Search for the cell housing the specified text and yield its (x, y) center coordinate. 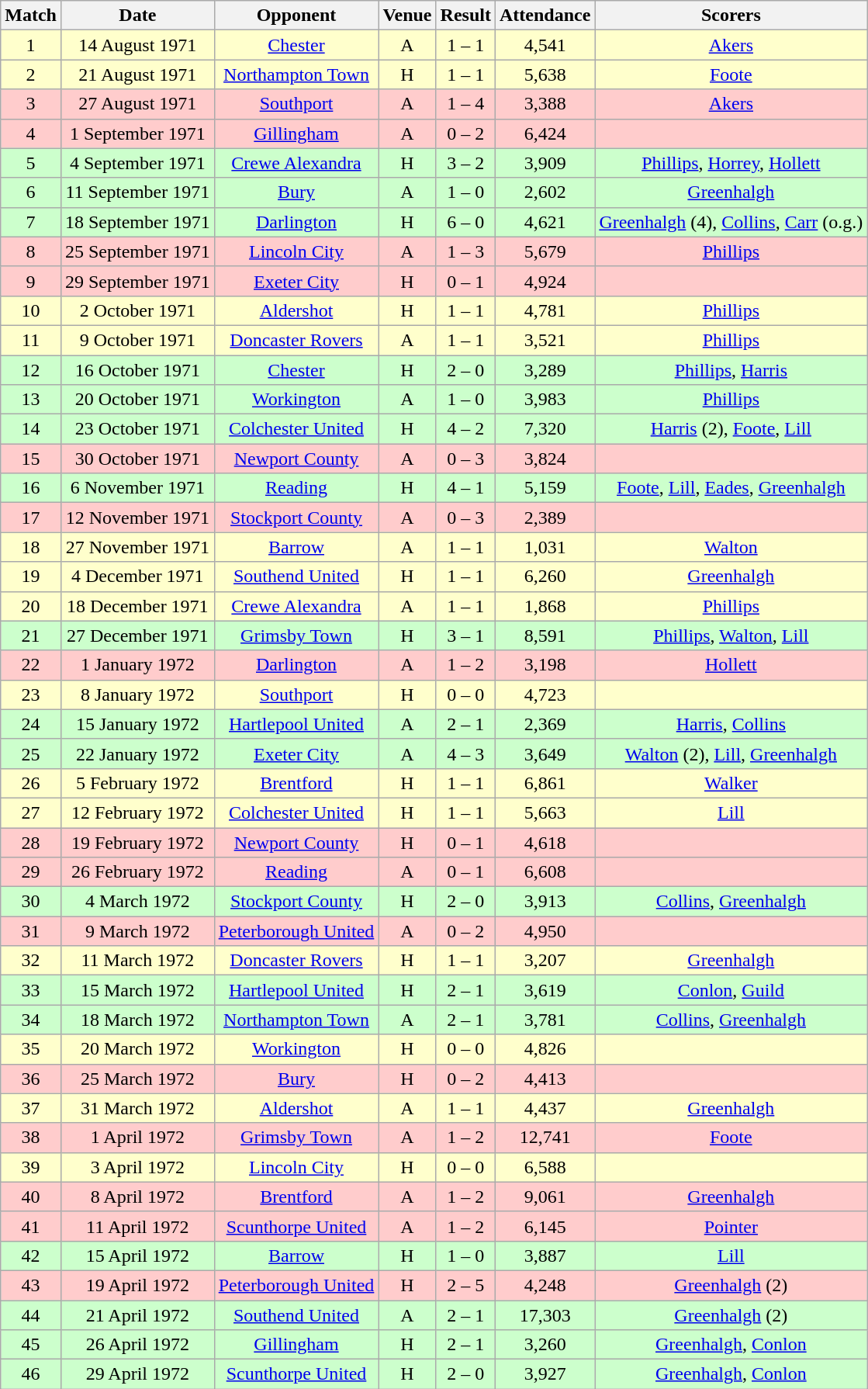
9 October 1971 (137, 340)
1 April 1972 (137, 1138)
1,031 (545, 547)
19 February 1972 (137, 842)
3,909 (545, 163)
5,663 (545, 812)
8 (31, 251)
12 (31, 370)
32 (31, 961)
Date (137, 16)
29 (31, 872)
5,159 (545, 488)
22 (31, 665)
Phillips, Horrey, Hollett (731, 163)
1 January 1972 (137, 665)
11 (31, 340)
38 (31, 1138)
24 (31, 724)
Match (31, 16)
31 March 1972 (137, 1108)
5,638 (545, 74)
25 (31, 753)
Greenhalgh (4), Collins, Carr (o.g.) (731, 222)
25 March 1972 (137, 1079)
2,602 (545, 192)
17 (31, 518)
4,541 (545, 45)
4 – 1 (465, 488)
4,437 (545, 1108)
30 (31, 902)
35 (31, 1049)
9 (31, 281)
4 – 3 (465, 753)
1 – 4 (465, 104)
23 October 1971 (137, 429)
33 (31, 990)
6,608 (545, 872)
13 (31, 400)
1 (31, 45)
31 (31, 931)
2,389 (545, 518)
3,781 (545, 1020)
Opponent (296, 16)
30 October 1971 (137, 459)
4 – 2 (465, 429)
Harris, Collins (731, 724)
6 November 1971 (137, 488)
26 (31, 783)
Conlon, Guild (731, 990)
18 December 1971 (137, 606)
27 November 1971 (137, 547)
7 (31, 222)
Walton (731, 547)
4 September 1971 (137, 163)
4,618 (545, 842)
4,723 (545, 694)
14 (31, 429)
15 (31, 459)
Walker (731, 783)
4 (31, 133)
11 March 1972 (137, 961)
Foote, Lill, Eades, Greenhalgh (731, 488)
4,621 (545, 222)
3,289 (545, 370)
4,781 (545, 310)
18 March 1972 (137, 1020)
3,260 (545, 1345)
3,887 (545, 1256)
22 January 1972 (137, 753)
2 (31, 74)
44 (31, 1315)
3 April 1972 (137, 1167)
29 September 1971 (137, 281)
23 (31, 694)
28 (31, 842)
42 (31, 1256)
6,145 (545, 1226)
15 January 1972 (137, 724)
4,950 (545, 931)
Scorers (731, 16)
3,619 (545, 990)
1 September 1971 (137, 133)
26 April 1972 (137, 1345)
20 (31, 606)
21 August 1971 (137, 74)
4 March 1972 (137, 902)
40 (31, 1197)
17,303 (545, 1315)
3,207 (545, 961)
18 September 1971 (137, 222)
36 (31, 1079)
20 March 1972 (137, 1049)
5,679 (545, 251)
Attendance (545, 16)
19 April 1972 (137, 1285)
1 – 3 (465, 251)
41 (31, 1226)
6,260 (545, 577)
2 October 1971 (137, 310)
39 (31, 1167)
15 March 1972 (137, 990)
3 (31, 104)
27 (31, 812)
18 (31, 547)
25 September 1971 (137, 251)
15 April 1972 (137, 1256)
16 October 1971 (137, 370)
3 – 2 (465, 163)
3,521 (545, 340)
26 February 1972 (137, 872)
12,741 (545, 1138)
34 (31, 1020)
3 – 1 (465, 636)
2 – 5 (465, 1285)
3,198 (545, 665)
Phillips, Walton, Lill (731, 636)
Venue (407, 16)
9 March 1972 (137, 931)
6,588 (545, 1167)
7,320 (545, 429)
8 January 1972 (137, 694)
3,927 (545, 1374)
16 (31, 488)
10 (31, 310)
27 August 1971 (137, 104)
11 September 1971 (137, 192)
Result (465, 16)
4,924 (545, 281)
3,649 (545, 753)
6,424 (545, 133)
Phillips, Harris (731, 370)
3,388 (545, 104)
12 February 1972 (137, 812)
8 April 1972 (137, 1197)
4,413 (545, 1079)
12 November 1971 (137, 518)
8,591 (545, 636)
4,826 (545, 1049)
14 August 1971 (137, 45)
20 October 1971 (137, 400)
21 April 1972 (137, 1315)
29 April 1972 (137, 1374)
19 (31, 577)
37 (31, 1108)
6,861 (545, 783)
Hollett (731, 665)
27 December 1971 (137, 636)
5 February 1972 (137, 783)
6 – 0 (465, 222)
3,983 (545, 400)
4,248 (545, 1285)
Pointer (731, 1226)
2,369 (545, 724)
3,913 (545, 902)
11 April 1972 (137, 1226)
45 (31, 1345)
5 (31, 163)
Harris (2), Foote, Lill (731, 429)
46 (31, 1374)
6 (31, 192)
43 (31, 1285)
3,824 (545, 459)
9,061 (545, 1197)
Walton (2), Lill, Greenhalgh (731, 753)
21 (31, 636)
1,868 (545, 606)
4 December 1971 (137, 577)
